For the text-containing cell, return its midpoint in (X, Y) coordinate format. 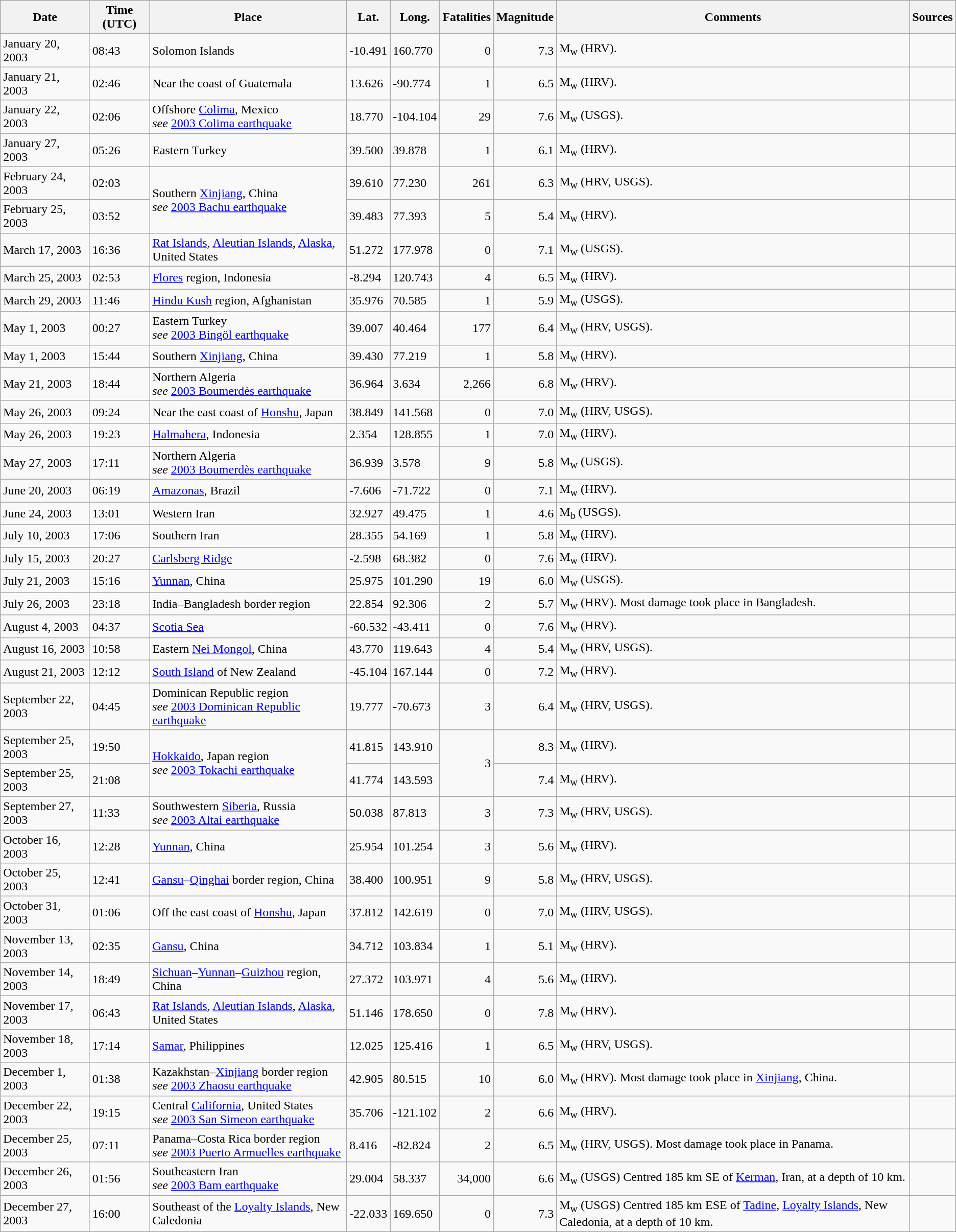
-2.598 (369, 558)
Off the east coast of Honshu, Japan (248, 913)
Magnitude (525, 17)
119.643 (415, 649)
-7.606 (369, 490)
143.910 (415, 747)
November 18, 2003 (45, 1046)
04:37 (119, 626)
12:28 (119, 846)
Sources (933, 17)
5.9 (525, 300)
49.475 (415, 513)
15:16 (119, 581)
Gansu–Qinghai border region, China (248, 880)
Gansu, China (248, 946)
Eastern Turkey (248, 150)
8.416 (369, 1145)
July 21, 2003 (45, 581)
July 10, 2003 (45, 536)
South Island of New Zealand (248, 672)
10 (467, 1079)
29 (467, 116)
Kazakhstan–Xinjiang border region see 2003 Zhaosu earthquake (248, 1079)
42.905 (369, 1079)
Samar, Philippines (248, 1046)
May 27, 2003 (45, 463)
5 (467, 217)
36.939 (369, 463)
100.951 (415, 880)
01:06 (119, 913)
39.500 (369, 150)
Hindu Kush region, Afghanistan (248, 300)
12:41 (119, 880)
March 25, 2003 (45, 277)
-10.491 (369, 50)
07:11 (119, 1145)
16:00 (119, 1214)
8.3 (525, 747)
December 1, 2003 (45, 1079)
Time (UTC) (119, 17)
Mw (HRV, USGS). Most damage took place in Panama. (733, 1145)
39.483 (369, 217)
80.515 (415, 1079)
23:18 (119, 604)
July 26, 2003 (45, 604)
3.634 (415, 384)
17:11 (119, 463)
19:23 (119, 435)
Southern Iran (248, 536)
Mw (USGS) Centred 185 km SE of Kerman, Iran, at a depth of 10 km. (733, 1179)
5.1 (525, 946)
125.416 (415, 1046)
19:15 (119, 1112)
Panama–Costa Rica border region see 2003 Puerto Armuelles earthquake (248, 1145)
-60.532 (369, 626)
160.770 (415, 50)
22.854 (369, 604)
04:45 (119, 706)
38.400 (369, 880)
77.393 (415, 217)
7.2 (525, 672)
25.954 (369, 846)
July 15, 2003 (45, 558)
Southeastern Iran see 2003 Bam earthquake (248, 1179)
06:43 (119, 1012)
January 20, 2003 (45, 50)
6.1 (525, 150)
October 31, 2003 (45, 913)
Mw (USGS) Centred 185 km ESE of Tadine, Loyalty Islands, New Caledonia, at a depth of 10 km. (733, 1214)
32.927 (369, 513)
06:19 (119, 490)
-121.102 (415, 1112)
39.610 (369, 183)
October 16, 2003 (45, 846)
101.254 (415, 846)
19 (467, 581)
October 25, 2003 (45, 880)
13.626 (369, 84)
70.585 (415, 300)
-8.294 (369, 277)
19:50 (119, 747)
39.430 (369, 356)
177 (467, 328)
08:43 (119, 50)
178.650 (415, 1012)
Southern Xinjiang, China see 2003 Bachu earthquake (248, 200)
November 14, 2003 (45, 980)
58.337 (415, 1179)
39.007 (369, 328)
Long. (415, 17)
18.770 (369, 116)
05:26 (119, 150)
Near the coast of Guatemala (248, 84)
January 27, 2003 (45, 150)
2,266 (467, 384)
142.619 (415, 913)
77.219 (415, 356)
November 17, 2003 (45, 1012)
December 25, 2003 (45, 1145)
-82.824 (415, 1145)
02:53 (119, 277)
03:52 (119, 217)
Western Iran (248, 513)
Carlsberg Ridge (248, 558)
19.777 (369, 706)
16:36 (119, 249)
13:01 (119, 513)
02:35 (119, 946)
25.975 (369, 581)
09:24 (119, 412)
3.578 (415, 463)
September 22, 2003 (45, 706)
103.971 (415, 980)
-45.104 (369, 672)
Date (45, 17)
43.770 (369, 649)
March 29, 2003 (45, 300)
August 16, 2003 (45, 649)
Place (248, 17)
Near the east coast of Honshu, Japan (248, 412)
35.976 (369, 300)
29.004 (369, 1179)
Amazonas, Brazil (248, 490)
February 24, 2003 (45, 183)
17:14 (119, 1046)
15:44 (119, 356)
50.038 (369, 813)
101.290 (415, 581)
Comments (733, 17)
40.464 (415, 328)
02:03 (119, 183)
7.8 (525, 1012)
02:46 (119, 84)
141.568 (415, 412)
Lat. (369, 17)
December 26, 2003 (45, 1179)
Central California, United States see 2003 San Simeon earthquake (248, 1112)
36.964 (369, 384)
Southern Xinjiang, China (248, 356)
34,000 (467, 1179)
51.272 (369, 249)
21:08 (119, 779)
12.025 (369, 1046)
June 20, 2003 (45, 490)
August 21, 2003 (45, 672)
27.372 (369, 980)
02:06 (119, 116)
5.7 (525, 604)
17:06 (119, 536)
Mw (HRV). Most damage took place in Bangladesh. (733, 604)
120.743 (415, 277)
Scotia Sea (248, 626)
Offshore Colima, Mexico see 2003 Colima earthquake (248, 116)
Hokkaido, Japan region see 2003 Tokachi earthquake (248, 763)
20:27 (119, 558)
May 21, 2003 (45, 384)
103.834 (415, 946)
12:12 (119, 672)
7.4 (525, 779)
Southeast of the Loyalty Islands, New Caledonia (248, 1214)
Flores region, Indonesia (248, 277)
August 4, 2003 (45, 626)
37.812 (369, 913)
Fatalities (467, 17)
11:46 (119, 300)
51.146 (369, 1012)
34.712 (369, 946)
-43.411 (415, 626)
41.815 (369, 747)
143.593 (415, 779)
38.849 (369, 412)
February 25, 2003 (45, 217)
11:33 (119, 813)
6.8 (525, 384)
Dominican Republic region see 2003 Dominican Republic earthquake (248, 706)
01:38 (119, 1079)
68.382 (415, 558)
Southwestern Siberia, Russia see 2003 Altai earthquake (248, 813)
261 (467, 183)
41.774 (369, 779)
Sichuan–Yunnan–Guizhou region, China (248, 980)
Mw (HRV). Most damage took place in Xinjiang, China. (733, 1079)
January 21, 2003 (45, 84)
September 27, 2003 (45, 813)
54.169 (415, 536)
35.706 (369, 1112)
Solomon Islands (248, 50)
November 13, 2003 (45, 946)
-104.104 (415, 116)
Eastern Turkey see 2003 Bingöl earthquake (248, 328)
Mb (USGS). (733, 513)
128.855 (415, 435)
March 17, 2003 (45, 249)
-70.673 (415, 706)
6.3 (525, 183)
January 22, 2003 (45, 116)
-71.722 (415, 490)
-90.774 (415, 84)
92.306 (415, 604)
Eastern Nei Mongol, China (248, 649)
Halmahera, Indonesia (248, 435)
18:49 (119, 980)
00:27 (119, 328)
39.878 (415, 150)
2.354 (369, 435)
77.230 (415, 183)
01:56 (119, 1179)
December 22, 2003 (45, 1112)
87.813 (415, 813)
India–Bangladesh border region (248, 604)
169.650 (415, 1214)
-22.033 (369, 1214)
June 24, 2003 (45, 513)
177.978 (415, 249)
4.6 (525, 513)
18:44 (119, 384)
28.355 (369, 536)
167.144 (415, 672)
10:58 (119, 649)
December 27, 2003 (45, 1214)
